For the text-containing cell, return its midpoint in (x, y) coordinate format. 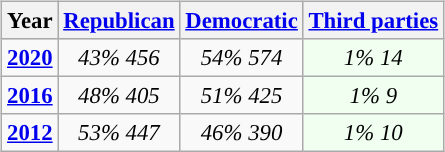
46% 390 (242, 133)
2012 (30, 133)
43% 456 (119, 58)
Year (30, 21)
2016 (30, 96)
Democratic (242, 21)
Third parties (373, 21)
48% 405 (119, 96)
54% 574 (242, 58)
2020 (30, 58)
53% 447 (119, 133)
Republican (119, 21)
1% 9 (373, 96)
1% 14 (373, 58)
1% 10 (373, 133)
51% 425 (242, 96)
